Return the [X, Y] coordinate for the center point of the cell that contains the specified text.  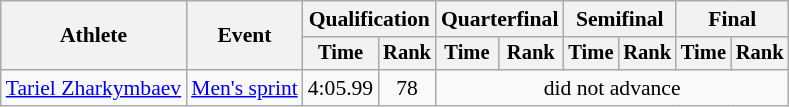
4:05.99 [340, 88]
did not advance [612, 88]
Tariel Zharkymbaev [94, 88]
78 [407, 88]
Quarterfinal [500, 19]
Final [732, 19]
Event [244, 36]
Qualification [370, 19]
Men's sprint [244, 88]
Athlete [94, 36]
Semifinal [619, 19]
